For the text-containing cell, return its midpoint in [x, y] coordinate format. 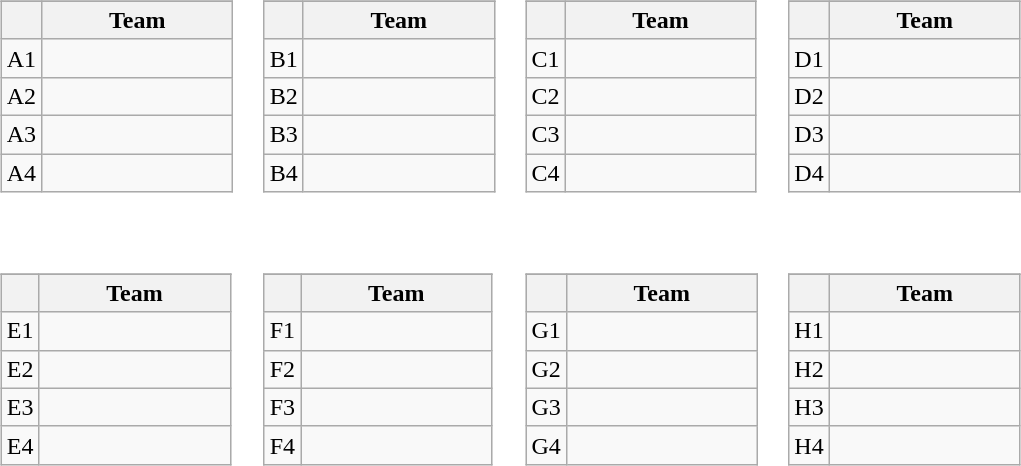
G1 [546, 331]
D4 [809, 173]
B2 [284, 96]
C1 [546, 58]
D1 [809, 58]
H1 [809, 331]
E3 [20, 407]
H4 [809, 445]
E2 [20, 369]
F2 [282, 369]
F3 [282, 407]
B4 [284, 173]
F1 [282, 331]
E4 [20, 445]
B3 [284, 134]
F4 [282, 445]
A4 [21, 173]
H2 [809, 369]
G2 [546, 369]
D2 [809, 96]
A2 [21, 96]
D3 [809, 134]
B1 [284, 58]
E1 [20, 331]
C2 [546, 96]
G4 [546, 445]
H3 [809, 407]
A3 [21, 134]
G3 [546, 407]
C3 [546, 134]
A1 [21, 58]
C4 [546, 173]
